Pinpoint the cell where the given text exists, returning its [X, Y] midpoint coordinate. 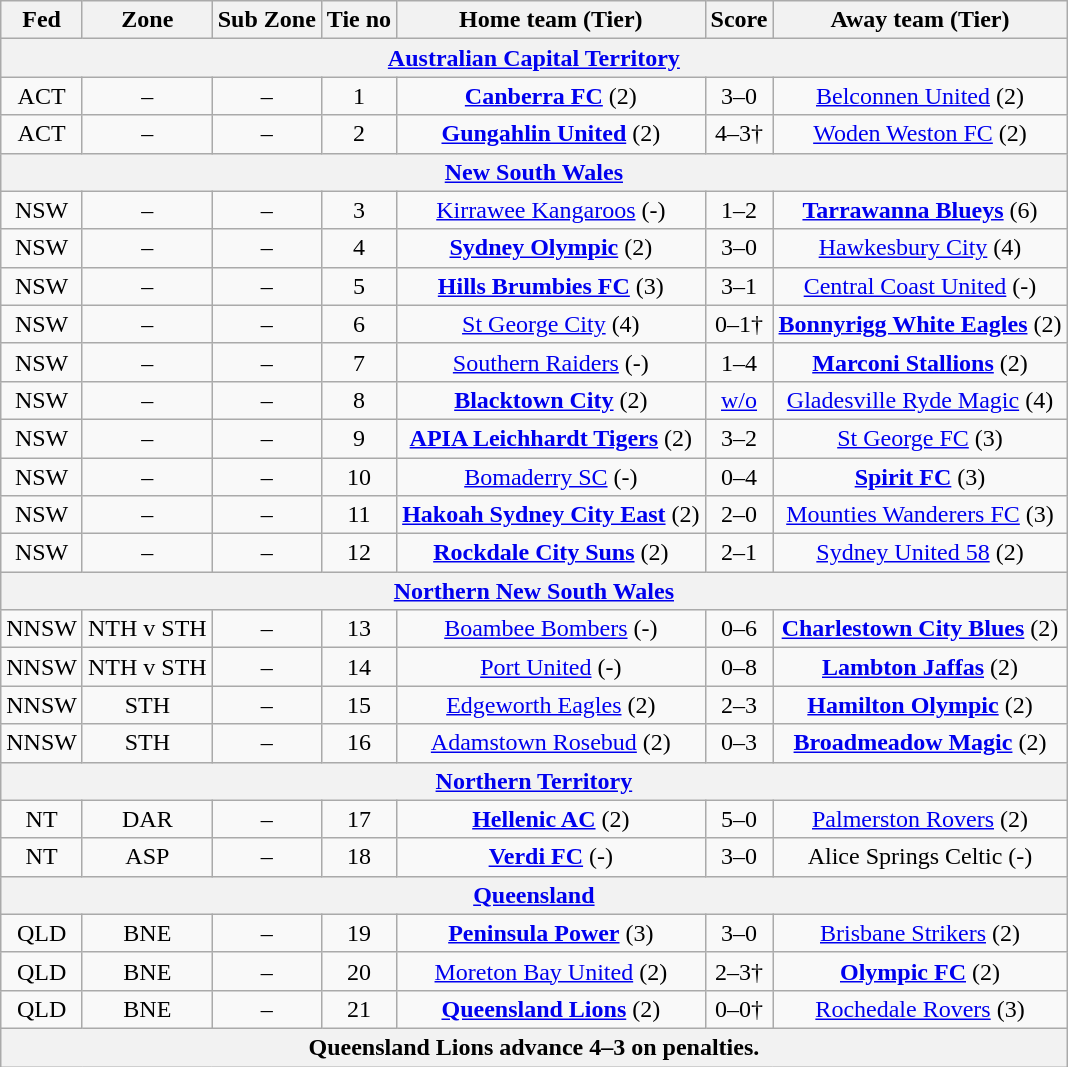
Olympic FC (2) [920, 971]
Edgeworth Eagles (2) [551, 705]
3 [358, 210]
21 [358, 1009]
Peninsula Power (3) [551, 933]
4 [358, 248]
Queensland [534, 895]
2 [358, 134]
9 [358, 438]
16 [358, 743]
w/o [739, 400]
Charlestown City Blues (2) [920, 629]
0–3 [739, 743]
7 [358, 362]
Moreton Bay United (2) [551, 971]
St George City (4) [551, 324]
Belconnen United (2) [920, 96]
Zone [147, 20]
Palmerston Rovers (2) [920, 819]
0–4 [739, 477]
St George FC (3) [920, 438]
Adamstown Rosebud (2) [551, 743]
APIA Leichhardt Tigers (2) [551, 438]
0–1† [739, 324]
5–0 [739, 819]
2–3† [739, 971]
2–1 [739, 553]
14 [358, 667]
Port United (-) [551, 667]
ASP [147, 857]
Spirit FC (3) [920, 477]
Central Coast United (-) [920, 286]
Broadmeadow Magic (2) [920, 743]
Rochedale Rovers (3) [920, 1009]
8 [358, 400]
17 [358, 819]
0–8 [739, 667]
4–3† [739, 134]
Northern Territory [534, 781]
Fed [42, 20]
Gungahlin United (2) [551, 134]
Woden Weston FC (2) [920, 134]
Lambton Jaffas (2) [920, 667]
Blacktown City (2) [551, 400]
Alice Springs Celtic (-) [920, 857]
Hills Brumbies FC (3) [551, 286]
Southern Raiders (-) [551, 362]
Home team (Tier) [551, 20]
1–2 [739, 210]
13 [358, 629]
Sydney Olympic (2) [551, 248]
15 [358, 705]
Bomaderry SC (-) [551, 477]
18 [358, 857]
12 [358, 553]
Boambee Bombers (-) [551, 629]
3–2 [739, 438]
Tarrawanna Blueys (6) [920, 210]
2–3 [739, 705]
20 [358, 971]
Verdi FC (-) [551, 857]
Mounties Wanderers FC (3) [920, 515]
3–1 [739, 286]
1 [358, 96]
19 [358, 933]
Rockdale City Suns (2) [551, 553]
Australian Capital Territory [534, 58]
New South Wales [534, 172]
10 [358, 477]
Gladesville Ryde Magic (4) [920, 400]
Sub Zone [266, 20]
Hawkesbury City (4) [920, 248]
Queensland Lions (2) [551, 1009]
Kirrawee Kangaroos (-) [551, 210]
Hellenic AC (2) [551, 819]
Queensland Lions advance 4–3 on penalties. [534, 1047]
11 [358, 515]
2–0 [739, 515]
Hamilton Olympic (2) [920, 705]
0–0† [739, 1009]
Score [739, 20]
Marconi Stallions (2) [920, 362]
Away team (Tier) [920, 20]
6 [358, 324]
5 [358, 286]
Bonnyrigg White Eagles (2) [920, 324]
Sydney United 58 (2) [920, 553]
0–6 [739, 629]
Northern New South Wales [534, 591]
Tie no [358, 20]
Canberra FC (2) [551, 96]
1–4 [739, 362]
Brisbane Strikers (2) [920, 933]
DAR [147, 819]
Hakoah Sydney City East (2) [551, 515]
